Pinpoint the cell where the given text exists, returning its [x, y] midpoint coordinate. 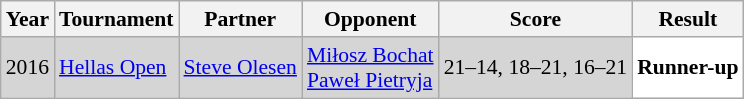
Score [536, 19]
Runner-up [688, 68]
Steve Olesen [240, 68]
Partner [240, 19]
Tournament [116, 19]
Year [28, 19]
Result [688, 19]
21–14, 18–21, 16–21 [536, 68]
Opponent [370, 19]
2016 [28, 68]
Hellas Open [116, 68]
Miłosz Bochat Paweł Pietryja [370, 68]
